For the text-containing cell, return its midpoint in [x, y] coordinate format. 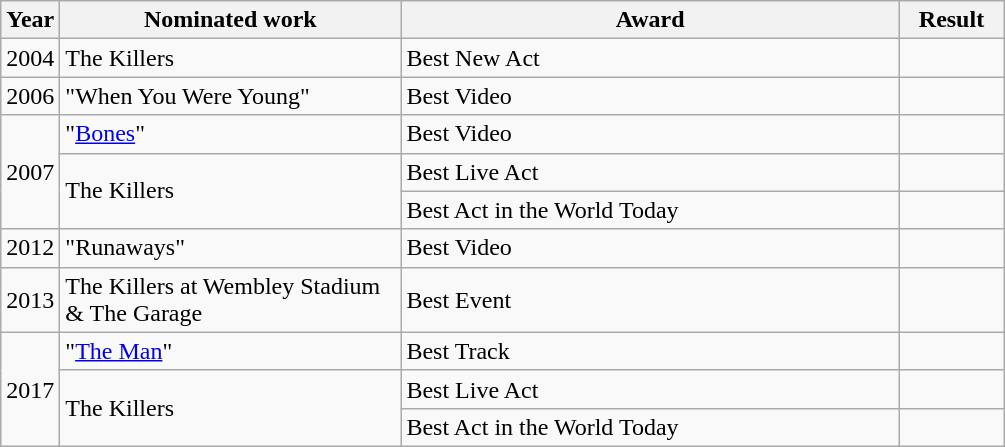
Nominated work [230, 20]
Best Track [650, 351]
2004 [30, 58]
Award [650, 20]
"Bones" [230, 134]
Best Event [650, 300]
"When You Were Young" [230, 96]
Year [30, 20]
"The Man" [230, 351]
2012 [30, 248]
2006 [30, 96]
2013 [30, 300]
Result [951, 20]
2017 [30, 389]
2007 [30, 172]
The Killers at Wembley Stadium & The Garage [230, 300]
"Runaways" [230, 248]
Best New Act [650, 58]
